Provide the (X, Y) coordinate of the cell's center where the given text is located.  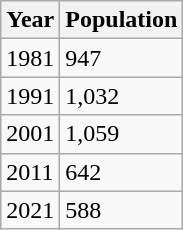
1991 (30, 96)
Population (122, 20)
588 (122, 210)
947 (122, 58)
642 (122, 172)
1,032 (122, 96)
2021 (30, 210)
2011 (30, 172)
1981 (30, 58)
Year (30, 20)
2001 (30, 134)
1,059 (122, 134)
